From the cell containing the given text, extract its center point as (x, y) coordinate. 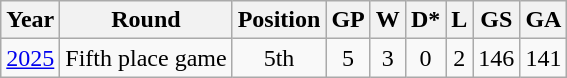
GA (544, 20)
5 (348, 58)
3 (388, 58)
141 (544, 58)
W (388, 20)
146 (496, 58)
0 (425, 58)
Fifth place game (146, 58)
Position (279, 20)
GP (348, 20)
D* (425, 20)
Round (146, 20)
GS (496, 20)
Year (30, 20)
5th (279, 58)
L (460, 20)
2 (460, 58)
2025 (30, 58)
